Capture the cell that displays the provided text and extract its (x, y) central coordinate. 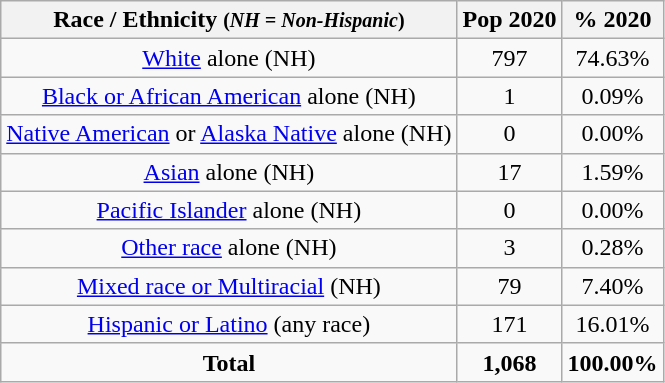
Mixed race or Multiracial (NH) (229, 286)
7.40% (612, 286)
3 (510, 248)
797 (510, 58)
Other race alone (NH) (229, 248)
Race / Ethnicity (NH = Non-Hispanic) (229, 20)
17 (510, 172)
Pacific Islander alone (NH) (229, 210)
Native American or Alaska Native alone (NH) (229, 134)
16.01% (612, 324)
100.00% (612, 362)
White alone (NH) (229, 58)
Pop 2020 (510, 20)
Asian alone (NH) (229, 172)
1.59% (612, 172)
Black or African American alone (NH) (229, 96)
1 (510, 96)
0.28% (612, 248)
% 2020 (612, 20)
0.09% (612, 96)
74.63% (612, 58)
Total (229, 362)
1,068 (510, 362)
171 (510, 324)
Hispanic or Latino (any race) (229, 324)
79 (510, 286)
